For the text-containing cell, return its midpoint in [X, Y] coordinate format. 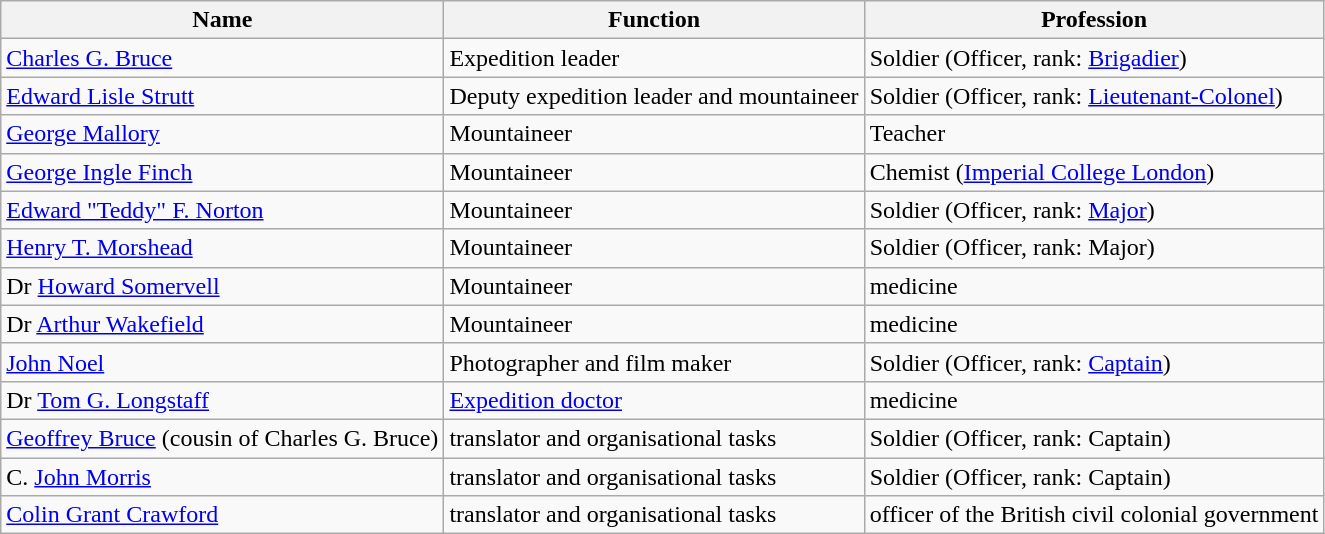
Photographer and film maker [654, 362]
Teacher [1094, 134]
Edward Lisle Strutt [222, 96]
John Noel [222, 362]
Colin Grant Crawford [222, 515]
Expedition doctor [654, 400]
Geoffrey Bruce (cousin of Charles G. Bruce) [222, 438]
Dr Howard Somervell [222, 286]
Expedition leader [654, 58]
Edward "Teddy" F. Norton [222, 210]
Name [222, 20]
officer of the British civil colonial government [1094, 515]
Soldier (Officer, rank: Lieutenant-Colonel) [1094, 96]
C. John Morris [222, 477]
Dr Tom G. Longstaff [222, 400]
George Ingle Finch [222, 172]
Chemist (Imperial College London) [1094, 172]
Soldier (Officer, rank: Brigadier) [1094, 58]
Profession [1094, 20]
Deputy expedition leader and mountaineer [654, 96]
Henry T. Morshead [222, 248]
George Mallory [222, 134]
Function [654, 20]
Dr Arthur Wakefield [222, 324]
Charles G. Bruce [222, 58]
